Capture the cell that displays the provided text and extract its [X, Y] central coordinate. 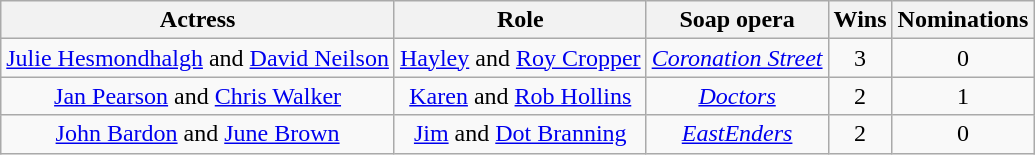
Soap opera [737, 20]
Role [520, 20]
Julie Hesmondhalgh and David Neilson [198, 58]
Nominations [963, 20]
Jan Pearson and Chris Walker [198, 96]
Karen and Rob Hollins [520, 96]
3 [860, 58]
1 [963, 96]
Coronation Street [737, 58]
Jim and Dot Branning [520, 134]
Doctors [737, 96]
John Bardon and June Brown [198, 134]
Wins [860, 20]
EastEnders [737, 134]
Hayley and Roy Cropper [520, 58]
Actress [198, 20]
